Return the [x, y] coordinate for the center point of the cell that contains the specified text.  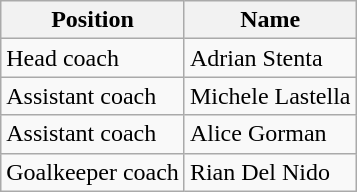
Head coach [93, 58]
Name [270, 20]
Goalkeeper coach [93, 172]
Position [93, 20]
Rian Del Nido [270, 172]
Adrian Stenta [270, 58]
Alice Gorman [270, 134]
Michele Lastella [270, 96]
